Output the [x, y] coordinate of the center of the cell containing the given text.  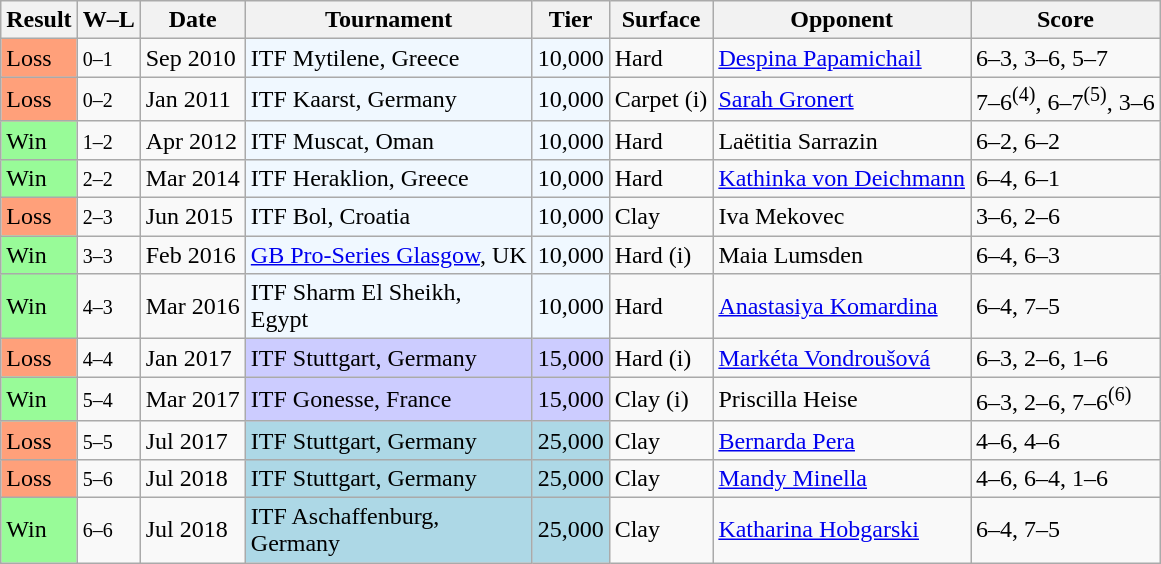
6–3, 3–6, 5–7 [1066, 58]
4–4 [108, 358]
Mar 2017 [192, 400]
6–4, 6–3 [1066, 255]
3–3 [108, 255]
Tier [570, 20]
Surface [661, 20]
Clay (i) [661, 400]
Result [39, 20]
Mar 2014 [192, 178]
Maia Lumsden [842, 255]
1–2 [108, 140]
Laëtitia Sarrazin [842, 140]
Feb 2016 [192, 255]
2–2 [108, 178]
ITF Heraklion, Greece [388, 178]
Priscilla Heise [842, 400]
Apr 2012 [192, 140]
Sarah Gronert [842, 100]
7–6(4), 6–7(5), 3–6 [1066, 100]
Jan 2017 [192, 358]
Kathinka von Deichmann [842, 178]
Jul 2017 [192, 440]
Katharina Hobgarski [842, 530]
6–3, 2–6, 7–6(6) [1066, 400]
ITF Kaarst, Germany [388, 100]
Opponent [842, 20]
Mandy Minella [842, 478]
0–2 [108, 100]
Anastasiya Komardina [842, 306]
ITF Mytilene, Greece [388, 58]
4–6, 4–6 [1066, 440]
ITF Bol, Croatia [388, 217]
Despina Papamichail [842, 58]
Date [192, 20]
Tournament [388, 20]
Carpet (i) [661, 100]
4–3 [108, 306]
5–5 [108, 440]
Markéta Vondroušová [842, 358]
6–3, 2–6, 1–6 [1066, 358]
ITF Aschaffenburg, Germany [388, 530]
2–3 [108, 217]
Iva Mekovec [842, 217]
Sep 2010 [192, 58]
6–4, 6–1 [1066, 178]
3–6, 2–6 [1066, 217]
6–6 [108, 530]
5–6 [108, 478]
5–4 [108, 400]
0–1 [108, 58]
4–6, 6–4, 1–6 [1066, 478]
Jun 2015 [192, 217]
ITF Muscat, Oman [388, 140]
Score [1066, 20]
Bernarda Pera [842, 440]
ITF Gonesse, France [388, 400]
Jan 2011 [192, 100]
W–L [108, 20]
ITF Sharm El Sheikh, Egypt [388, 306]
GB Pro-Series Glasgow, UK [388, 255]
Mar 2016 [192, 306]
6–2, 6–2 [1066, 140]
